Scan for the cell matching the given text and deliver its (X, Y) coordinate at center. 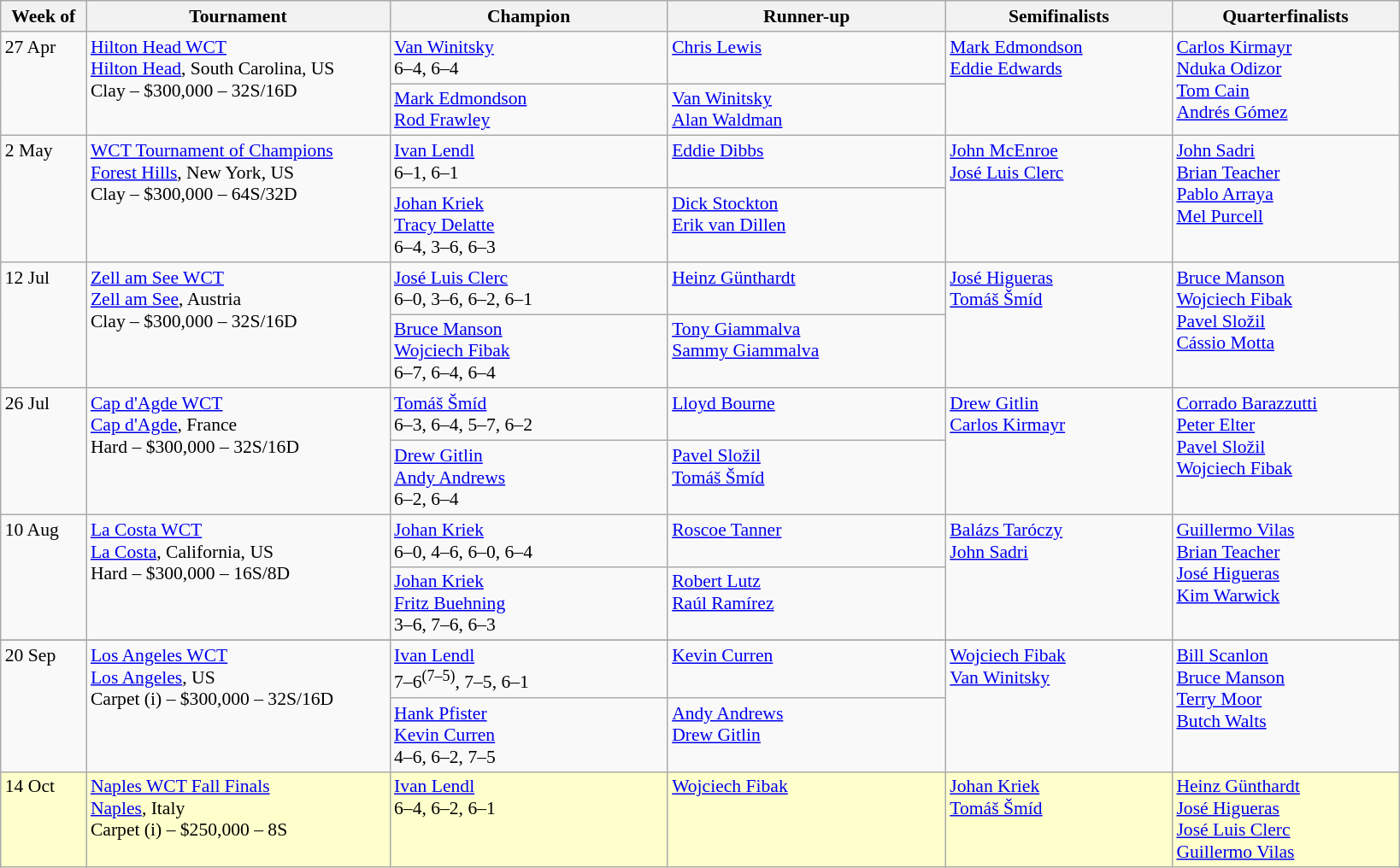
Wojciech Fibak (807, 819)
Mark Edmondson Eddie Edwards (1058, 84)
Eddie Dibbs (807, 162)
Carlos Kirmayr Nduka Odizor Tom Cain Andrés Gómez (1285, 84)
Ivan Lendl 6–4, 6–2, 6–1 (528, 819)
Drew Gitlin Carlos Kirmayr (1058, 452)
WCT Tournament of Champions Forest Hills, New York, US Clay – $300,000 – 64S/32D (238, 199)
La Costa WCT La Costa, California, US Hard – $300,000 – 16S/8D (238, 578)
Bruce Manson Wojciech Fibak 6–7, 6–4, 6–4 (528, 352)
14 Oct (44, 819)
Heinz Günthardt José Higueras José Luis Clerc Guillermo Vilas (1285, 819)
Robert Lutz Raúl Ramírez (807, 603)
Balázs Taróczy John Sadri (1058, 578)
Johan Kriek Fritz Buehning 3–6, 7–6, 6–3 (528, 603)
John Sadri Brian Teacher Pablo Arraya Mel Purcell (1285, 199)
Johan Kriek Tracy Delatte 6–4, 3–6, 6–3 (528, 226)
Quarterfinalists (1285, 16)
José Higueras Tomáš Šmíd (1058, 325)
Los Angeles WCT Los Angeles, US Carpet (i) – $300,000 – 32S/16D (238, 706)
Bruce Manson Wojciech Fibak Pavel Složil Cássio Motta (1285, 325)
Johan Kriek Tomáš Šmíd (1058, 819)
Naples WCT Fall Finals Naples, Italy Carpet (i) – $250,000 – 8S (238, 819)
Wojciech Fibak Van Winitsky (1058, 706)
Ivan Lendl 7–6(7–5), 7–5, 6–1 (528, 670)
Hank Pfister Kevin Curren 4–6, 6–2, 7–5 (528, 735)
Andy Andrews Drew Gitlin (807, 735)
Runner-up (807, 16)
Van Winitsky 6–4, 6–4 (528, 58)
Bill Scanlon Bruce Manson Terry Moor Butch Walts (1285, 706)
Van Winitsky Alan Waldman (807, 109)
26 Jul (44, 452)
Lloyd Bourne (807, 415)
Roscoe Tanner (807, 540)
Guillermo Vilas Brian Teacher José Higueras Kim Warwick (1285, 578)
Tournament (238, 16)
Kevin Curren (807, 670)
Semifinalists (1058, 16)
Week of (44, 16)
27 Apr (44, 84)
John McEnroe José Luis Clerc (1058, 199)
Champion (528, 16)
Tony Giammalva Sammy Giammalva (807, 352)
Chris Lewis (807, 58)
José Luis Clerc 6–0, 3–6, 6–2, 6–1 (528, 289)
20 Sep (44, 706)
Ivan Lendl 6–1, 6–1 (528, 162)
Pavel Složil Tomáš Šmíd (807, 478)
Drew Gitlin Andy Andrews 6–2, 6–4 (528, 478)
12 Jul (44, 325)
Mark Edmondson Rod Frawley (528, 109)
Heinz Günthardt (807, 289)
Corrado Barazzutti Peter Elter Pavel Složil Wojciech Fibak (1285, 452)
Zell am See WCT Zell am See, Austria Clay – $300,000 – 32S/16D (238, 325)
Tomáš Šmíd 6–3, 6–4, 5–7, 6–2 (528, 415)
Dick Stockton Erik van Dillen (807, 226)
Cap d'Agde WCT Cap d'Agde, France Hard – $300,000 – 32S/16D (238, 452)
2 May (44, 199)
Hilton Head WCT Hilton Head, South Carolina, US Clay – $300,000 – 32S/16D (238, 84)
10 Aug (44, 578)
Johan Kriek 6–0, 4–6, 6–0, 6–4 (528, 540)
